Extract the [X, Y] coordinate from the center of the cell holding the provided text.  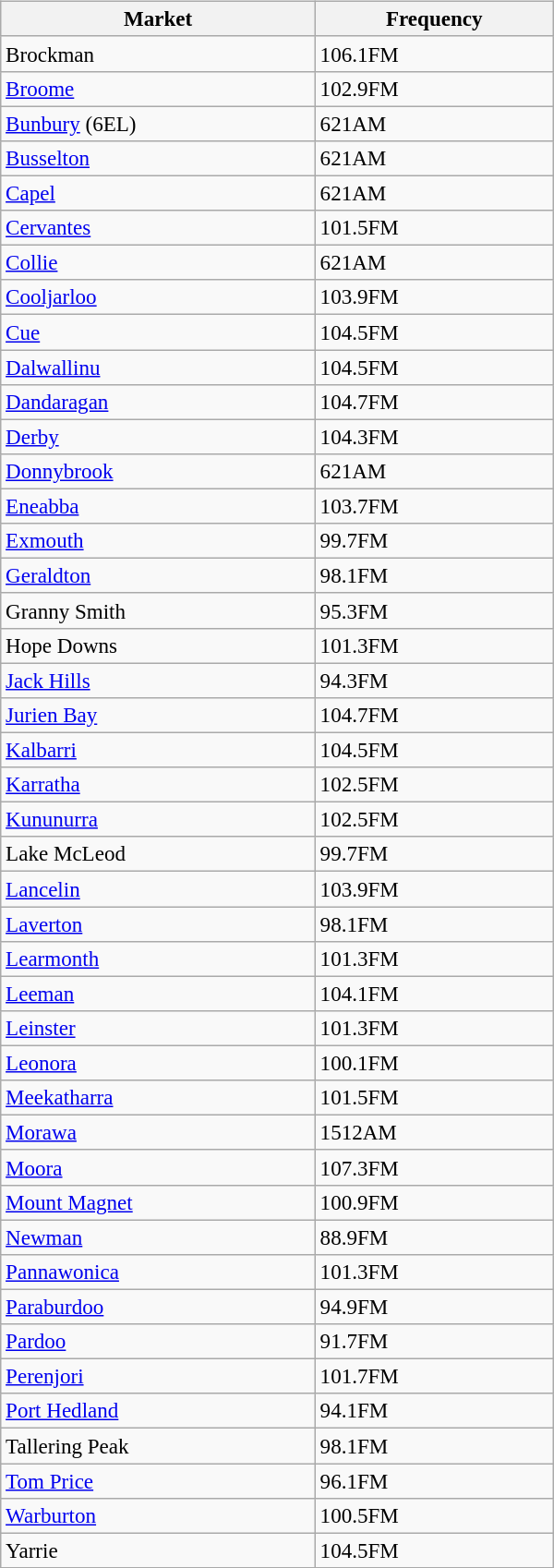
Eneabba [159, 506]
Hope Downs [159, 645]
Collie [159, 263]
Morawa [159, 1133]
1512AM [434, 1133]
Lake McLeod [159, 854]
Moora [159, 1167]
Brockman [159, 54]
Tallering Peak [159, 1446]
Exmouth [159, 541]
100.5FM [434, 1515]
Cooljarloo [159, 297]
Paraburdoo [159, 1307]
Laverton [159, 924]
94.9FM [434, 1307]
Geraldton [159, 576]
100.1FM [434, 1063]
102.9FM [434, 89]
Derby [159, 437]
Cue [159, 332]
101.7FM [434, 1377]
Granny Smith [159, 610]
Tom Price [159, 1481]
Kununurra [159, 820]
Meekatharra [159, 1098]
Karratha [159, 785]
Perenjori [159, 1377]
Lancelin [159, 889]
100.9FM [434, 1202]
Pardoo [159, 1342]
Newman [159, 1237]
Warburton [159, 1515]
Leinster [159, 1029]
Jack Hills [159, 681]
Yarrie [159, 1550]
Pannawonica [159, 1272]
94.3FM [434, 681]
Leonora [159, 1063]
Dalwallinu [159, 368]
Market [159, 19]
104.1FM [434, 994]
88.9FM [434, 1237]
Broome [159, 89]
Bunbury (6EL) [159, 124]
96.1FM [434, 1481]
Capel [159, 193]
Jurien Bay [159, 716]
107.3FM [434, 1167]
Learmonth [159, 959]
103.7FM [434, 506]
Port Hedland [159, 1411]
Donnybrook [159, 472]
Cervantes [159, 228]
104.3FM [434, 437]
Busselton [159, 159]
106.1FM [434, 54]
Leeman [159, 994]
Frequency [434, 19]
Mount Magnet [159, 1202]
94.1FM [434, 1411]
Dandaragan [159, 402]
Kalbarri [159, 750]
95.3FM [434, 610]
91.7FM [434, 1342]
